Provide the [x, y] coordinate of the cell's center where the given text is located.  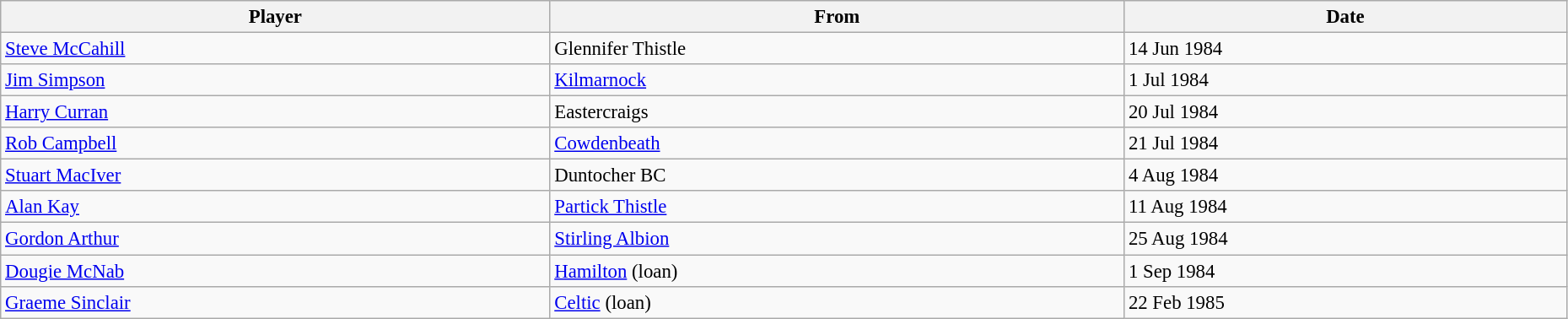
Eastercraigs [837, 112]
Date [1346, 17]
Cowdenbeath [837, 143]
Rob Campbell [275, 143]
Dougie McNab [275, 271]
Stirling Albion [837, 239]
4 Aug 1984 [1346, 176]
Jim Simpson [275, 80]
Partick Thistle [837, 207]
25 Aug 1984 [1346, 239]
Hamilton (loan) [837, 271]
From [837, 17]
Graeme Sinclair [275, 302]
Steve McCahill [275, 49]
Gordon Arthur [275, 239]
11 Aug 1984 [1346, 207]
Kilmarnock [837, 80]
Alan Kay [275, 207]
Harry Curran [275, 112]
Celtic (loan) [837, 302]
Player [275, 17]
Glennifer Thistle [837, 49]
Stuart MacIver [275, 176]
22 Feb 1985 [1346, 302]
1 Sep 1984 [1346, 271]
20 Jul 1984 [1346, 112]
Duntocher BC [837, 176]
21 Jul 1984 [1346, 143]
1 Jul 1984 [1346, 80]
14 Jun 1984 [1346, 49]
